Capture the cell that displays the provided text and extract its [x, y] central coordinate. 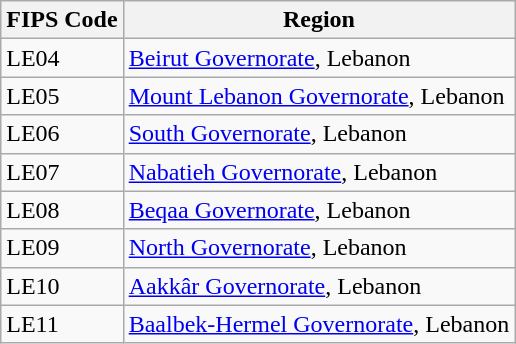
Aakkâr Governorate, Lebanon [319, 286]
LE09 [62, 248]
Beirut Governorate, Lebanon [319, 58]
Mount Lebanon Governorate, Lebanon [319, 96]
LE04 [62, 58]
LE07 [62, 172]
Baalbek-Hermel Governorate, Lebanon [319, 324]
Nabatieh Governorate, Lebanon [319, 172]
LE08 [62, 210]
LE11 [62, 324]
Region [319, 20]
LE06 [62, 134]
Beqaa Governorate, Lebanon [319, 210]
LE05 [62, 96]
North Governorate, Lebanon [319, 248]
FIPS Code [62, 20]
LE10 [62, 286]
South Governorate, Lebanon [319, 134]
